Detect which cell encompasses the target text, then output its (X, Y) center coordinate. 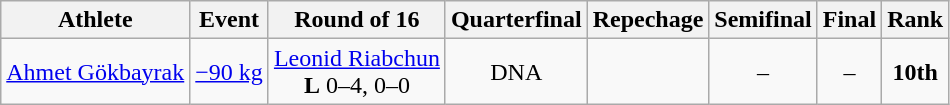
10th (916, 72)
−90 kg (230, 72)
Rank (916, 20)
Final (849, 20)
Quarterfinal (516, 20)
Leonid RiabchunL 0–4, 0–0 (356, 72)
Athlete (96, 20)
Semifinal (763, 20)
Round of 16 (356, 20)
Ahmet Gökbayrak (96, 72)
Repechage (648, 20)
Event (230, 20)
DNA (516, 72)
